Search for the cell housing the specified text and yield its (X, Y) center coordinate. 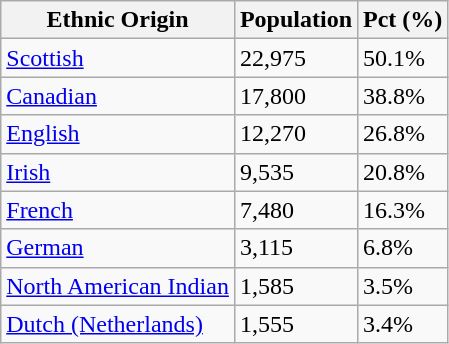
Canadian (118, 96)
7,480 (296, 210)
1,555 (296, 324)
Population (296, 20)
22,975 (296, 58)
38.8% (403, 96)
Pct (%) (403, 20)
English (118, 134)
French (118, 210)
1,585 (296, 286)
Ethnic Origin (118, 20)
26.8% (403, 134)
Scottish (118, 58)
Dutch (Netherlands) (118, 324)
50.1% (403, 58)
German (118, 248)
North American Indian (118, 286)
3.5% (403, 286)
3.4% (403, 324)
20.8% (403, 172)
3,115 (296, 248)
9,535 (296, 172)
17,800 (296, 96)
16.3% (403, 210)
12,270 (296, 134)
6.8% (403, 248)
Irish (118, 172)
